From the cell containing the given text, extract its center point as (x, y) coordinate. 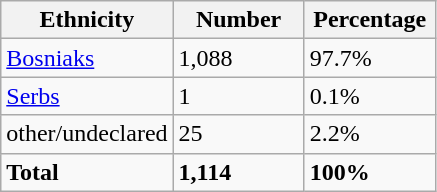
Percentage (370, 20)
97.7% (370, 58)
Ethnicity (87, 20)
0.1% (370, 96)
25 (238, 134)
1,088 (238, 58)
2.2% (370, 134)
Bosniaks (87, 58)
Total (87, 172)
100% (370, 172)
Number (238, 20)
other/undeclared (87, 134)
Serbs (87, 96)
1 (238, 96)
1,114 (238, 172)
